Locate the cell with the specified text and output its (x, y) center coordinate. 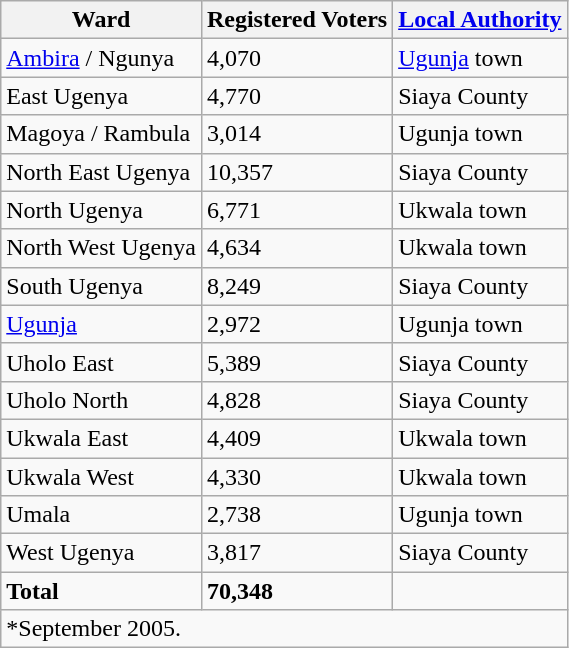
East Ugenya (102, 96)
3,014 (296, 134)
70,348 (296, 591)
North East Ugenya (102, 172)
West Ugenya (102, 553)
6,771 (296, 210)
Ugunja (102, 324)
South Ugenya (102, 286)
Local Authority (480, 20)
3,817 (296, 553)
Ukwala East (102, 438)
Ambira / Ngunya (102, 58)
4,409 (296, 438)
10,357 (296, 172)
Total (102, 591)
Uholo East (102, 362)
2,972 (296, 324)
5,389 (296, 362)
Uholo North (102, 400)
*September 2005. (284, 629)
8,249 (296, 286)
North Ugenya (102, 210)
4,828 (296, 400)
Registered Voters (296, 20)
Ukwala West (102, 477)
4,634 (296, 248)
Umala (102, 515)
2,738 (296, 515)
Magoya / Rambula (102, 134)
4,770 (296, 96)
Ward (102, 20)
4,070 (296, 58)
North West Ugenya (102, 248)
4,330 (296, 477)
